Pinpoint the cell where the given text exists, returning its [x, y] midpoint coordinate. 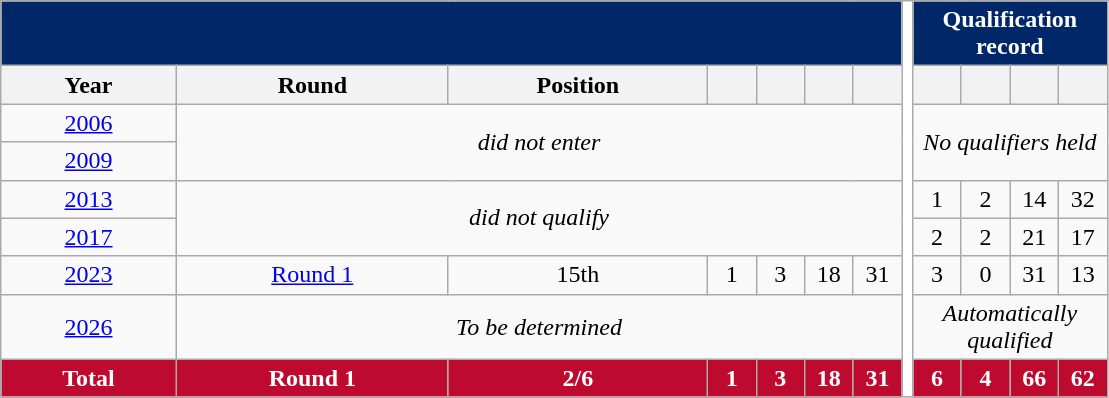
0 [986, 275]
6 [938, 378]
32 [1082, 199]
2013 [89, 199]
2026 [89, 326]
2017 [89, 237]
Position [578, 85]
17 [1082, 237]
15th [578, 275]
62 [1082, 378]
Automatically qualified [1010, 326]
13 [1082, 275]
Round [312, 85]
Year [89, 85]
Qualification record [1010, 34]
4 [986, 378]
No qualifiers held [1010, 142]
Total [89, 378]
21 [1034, 237]
66 [1034, 378]
2023 [89, 275]
2009 [89, 161]
To be determined [538, 326]
did not enter [538, 142]
2/6 [578, 378]
2006 [89, 123]
did not qualify [538, 218]
14 [1034, 199]
